Identify which cell holds the provided text, then report its (X, Y) central coordinate. 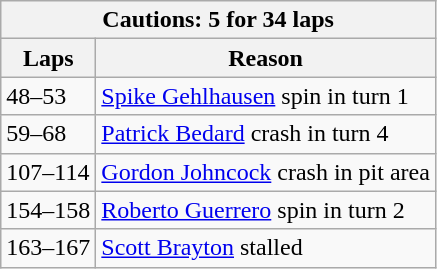
Laps (48, 58)
Scott Brayton stalled (266, 248)
Reason (266, 58)
Cautions: 5 for 34 laps (218, 20)
154–158 (48, 210)
Spike Gehlhausen spin in turn 1 (266, 96)
Roberto Guerrero spin in turn 2 (266, 210)
Gordon Johncock crash in pit area (266, 172)
Patrick Bedard crash in turn 4 (266, 134)
48–53 (48, 96)
107–114 (48, 172)
59–68 (48, 134)
163–167 (48, 248)
